Capture the cell that displays the provided text and extract its [x, y] central coordinate. 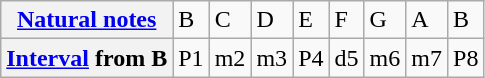
D [272, 20]
d5 [346, 58]
Natural notes [87, 20]
m3 [272, 58]
m6 [385, 58]
E [311, 20]
m2 [230, 58]
P1 [191, 58]
P4 [311, 58]
G [385, 20]
F [346, 20]
C [230, 20]
P8 [466, 58]
A [427, 20]
Interval from B [87, 58]
m7 [427, 58]
